Capture the cell that displays the provided text and extract its [X, Y] central coordinate. 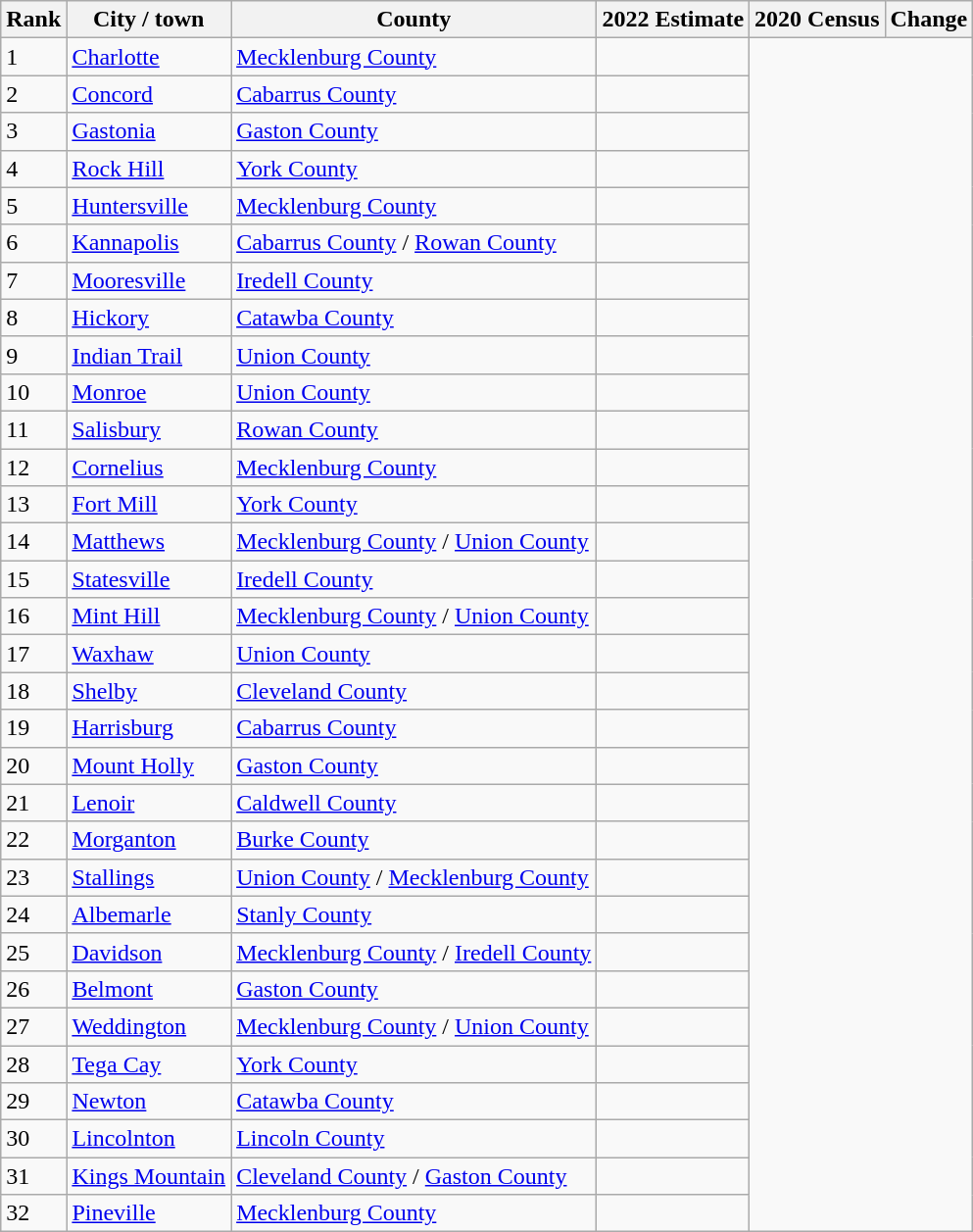
Weddington [149, 1026]
1 [33, 57]
Matthews [149, 542]
Fort Mill [149, 505]
Belmont [149, 989]
26 [33, 989]
Mecklenburg County / Iredell County [414, 952]
Waxhaw [149, 654]
Cornelius [149, 468]
Davidson [149, 952]
13 [33, 505]
Rowan County [414, 429]
24 [33, 914]
30 [33, 1139]
2022 Estimate [673, 20]
Caldwell County [414, 803]
Concord [149, 94]
4 [33, 169]
20 [33, 765]
Charlotte [149, 57]
Hickory [149, 318]
Morganton [149, 840]
3 [33, 131]
Change [929, 20]
Cabarrus County / Rowan County [414, 243]
Statesville [149, 579]
16 [33, 616]
12 [33, 468]
6 [33, 243]
8 [33, 318]
32 [33, 1213]
9 [33, 355]
19 [33, 728]
Shelby [149, 691]
Rock Hill [149, 169]
Newton [149, 1102]
22 [33, 840]
2020 Census [817, 20]
Cleveland County [414, 691]
11 [33, 429]
Mooresville [149, 280]
15 [33, 579]
Mint Hill [149, 616]
Stanly County [414, 914]
27 [33, 1026]
28 [33, 1063]
Albemarle [149, 914]
Monroe [149, 392]
Lenoir [149, 803]
29 [33, 1102]
7 [33, 280]
2 [33, 94]
Kings Mountain [149, 1176]
Burke County [414, 840]
Kannapolis [149, 243]
5 [33, 206]
21 [33, 803]
Huntersville [149, 206]
County [414, 20]
Stallings [149, 877]
23 [33, 877]
17 [33, 654]
Gastonia [149, 131]
14 [33, 542]
Cleveland County / Gaston County [414, 1176]
Lincoln County [414, 1139]
Salisbury [149, 429]
Tega Cay [149, 1063]
31 [33, 1176]
Harrisburg [149, 728]
Indian Trail [149, 355]
City / town [149, 20]
Lincolnton [149, 1139]
10 [33, 392]
18 [33, 691]
Rank [33, 20]
Union County / Mecklenburg County [414, 877]
Pineville [149, 1213]
25 [33, 952]
Mount Holly [149, 765]
